For the text-containing cell, return its midpoint in (X, Y) coordinate format. 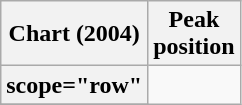
Chart (2004) (74, 34)
scope="row" (74, 85)
Peakposition (194, 34)
